Scan for the cell matching the given text and deliver its (X, Y) coordinate at center. 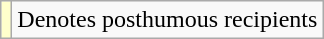
Denotes posthumous recipients (168, 20)
